Pinpoint the cell where the given text exists, returning its (X, Y) midpoint coordinate. 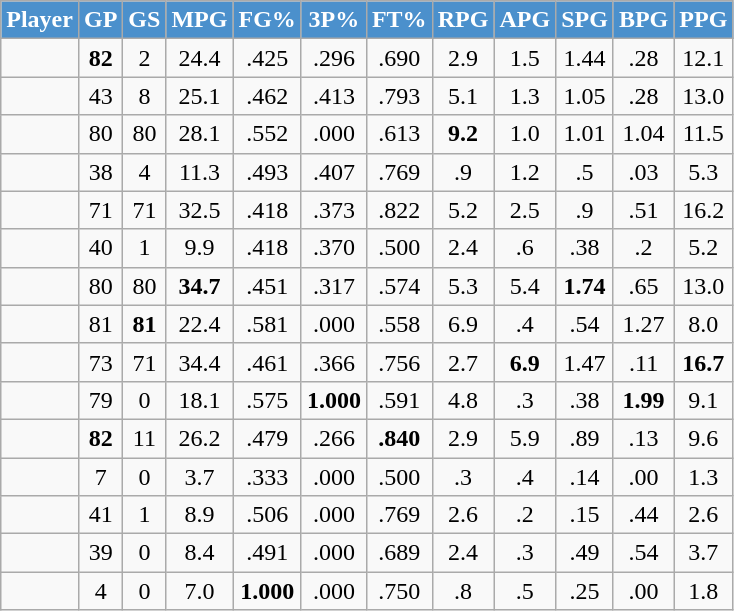
.15 (585, 515)
1.04 (643, 134)
34.7 (200, 286)
.506 (267, 515)
.8 (463, 591)
.613 (399, 134)
GP (100, 20)
.461 (267, 362)
.366 (334, 362)
.25 (585, 591)
.822 (399, 210)
2.5 (525, 210)
.407 (334, 172)
16.2 (704, 210)
11.5 (704, 134)
.14 (585, 477)
1.5 (525, 58)
.750 (399, 591)
1.2 (525, 172)
.49 (585, 553)
.03 (643, 172)
FG% (267, 20)
.296 (334, 58)
8.4 (200, 553)
.479 (267, 438)
1.47 (585, 362)
.65 (643, 286)
1.05 (585, 96)
SPG (585, 20)
.591 (399, 400)
.689 (399, 553)
1.27 (643, 324)
.840 (399, 438)
APG (525, 20)
.51 (643, 210)
24.4 (200, 58)
7.0 (200, 591)
79 (100, 400)
.425 (267, 58)
MPG (200, 20)
.333 (267, 477)
25.1 (200, 96)
.491 (267, 553)
11.3 (200, 172)
41 (100, 515)
4.8 (463, 400)
39 (100, 553)
5.9 (525, 438)
.44 (643, 515)
.574 (399, 286)
9.1 (704, 400)
28.1 (200, 134)
2.7 (463, 362)
.373 (334, 210)
26.2 (200, 438)
22.4 (200, 324)
73 (100, 362)
7 (100, 477)
.266 (334, 438)
.552 (267, 134)
.493 (267, 172)
1.99 (643, 400)
.690 (399, 58)
.317 (334, 286)
12.1 (704, 58)
8.0 (704, 324)
.13 (643, 438)
9.6 (704, 438)
38 (100, 172)
3P% (334, 20)
1.0 (525, 134)
2 (144, 58)
.581 (267, 324)
RPG (463, 20)
.558 (399, 324)
9.2 (463, 134)
11 (144, 438)
5.4 (525, 286)
1.01 (585, 134)
.89 (585, 438)
1.8 (704, 591)
.6 (525, 248)
34.4 (200, 362)
.575 (267, 400)
.451 (267, 286)
43 (100, 96)
.756 (399, 362)
8.9 (200, 515)
BPG (643, 20)
.462 (267, 96)
9.9 (200, 248)
1.44 (585, 58)
.793 (399, 96)
GS (144, 20)
Player (40, 20)
8 (144, 96)
.11 (643, 362)
.370 (334, 248)
.413 (334, 96)
32.5 (200, 210)
5.1 (463, 96)
40 (100, 248)
FT% (399, 20)
PPG (704, 20)
18.1 (200, 400)
16.7 (704, 362)
1.74 (585, 286)
